Detect which cell encompasses the target text, then output its [x, y] center coordinate. 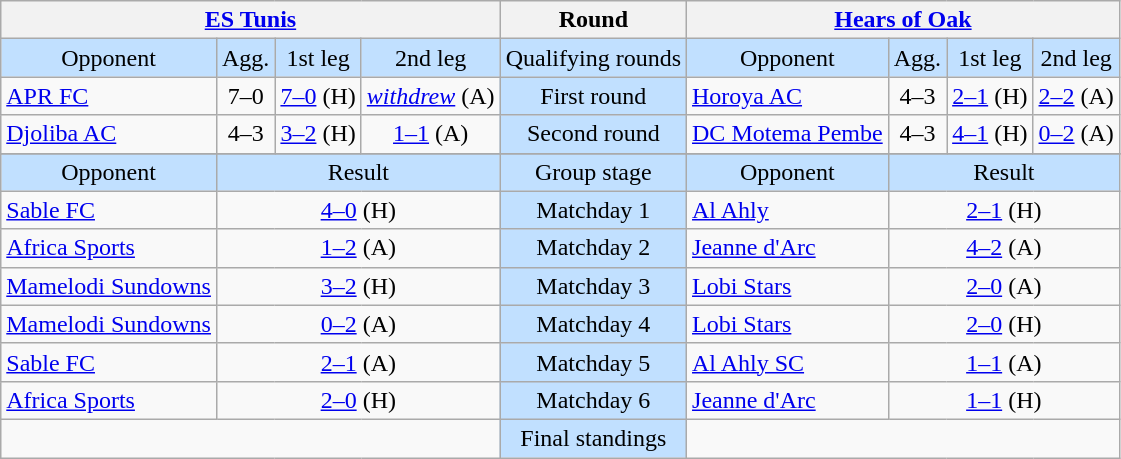
7–0 (H) [318, 96]
Group stage [593, 172]
2–0 (A) [1004, 286]
4–0 (H) [358, 210]
Al Ahly [788, 210]
2–1 (A) [358, 362]
Matchday 3 [593, 286]
2–2 (A) [1076, 96]
DC Motema Pembe [788, 134]
withdrew (A) [430, 96]
4–1 (H) [990, 134]
ES Tunis [250, 20]
Qualifying rounds [593, 58]
Horoya AC [788, 96]
Djoliba AC [109, 134]
Matchday 1 [593, 210]
Hears of Oak [904, 20]
APR FC [109, 96]
4–2 (A) [1004, 248]
1–2 (A) [358, 248]
1–1 (H) [1004, 400]
First round [593, 96]
Round [593, 20]
Matchday 2 [593, 248]
Matchday 4 [593, 324]
Second round [593, 134]
Final standings [593, 438]
Al Ahly SC [788, 362]
Matchday 5 [593, 362]
7–0 [245, 96]
Matchday 6 [593, 400]
